Scan for the cell matching the given text and deliver its (X, Y) coordinate at center. 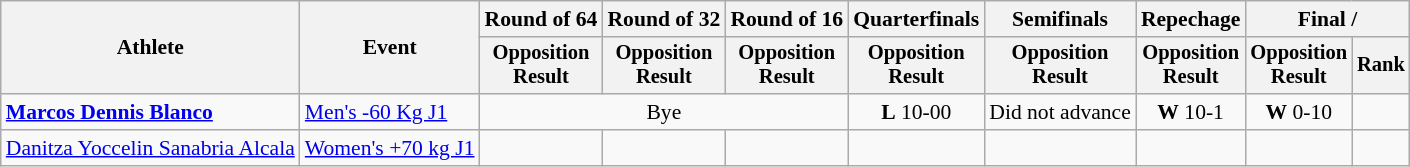
Repechage (1191, 19)
Danitza Yoccelin Sanabria Alcala (150, 148)
Men's -60 Kg J1 (390, 112)
Round of 64 (542, 19)
Quarterfinals (916, 19)
Did not advance (1060, 112)
L 10-00 (916, 112)
Marcos Dennis Blanco (150, 112)
Semifinals (1060, 19)
Final / (1327, 19)
Round of 16 (786, 19)
Women's +70 kg J1 (390, 148)
W 10-1 (1191, 112)
Round of 32 (664, 19)
Event (390, 48)
Athlete (150, 48)
Bye (664, 112)
Rank (1381, 66)
W 0-10 (1298, 112)
